Provide the (x, y) coordinate of the cell's center where the given text is located.  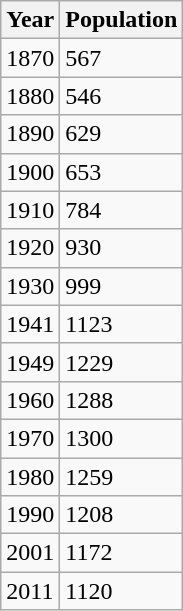
1208 (122, 515)
653 (122, 172)
999 (122, 286)
Population (122, 20)
1880 (30, 96)
1910 (30, 210)
1870 (30, 58)
1930 (30, 286)
546 (122, 96)
1949 (30, 362)
1960 (30, 400)
1970 (30, 438)
1300 (122, 438)
1288 (122, 400)
Year (30, 20)
629 (122, 134)
2011 (30, 591)
930 (122, 248)
1920 (30, 248)
784 (122, 210)
1120 (122, 591)
1890 (30, 134)
1172 (122, 553)
1941 (30, 324)
1259 (122, 477)
1980 (30, 477)
567 (122, 58)
1123 (122, 324)
1990 (30, 515)
2001 (30, 553)
1229 (122, 362)
1900 (30, 172)
